Extract the (x, y) coordinate from the center of the cell holding the provided text.  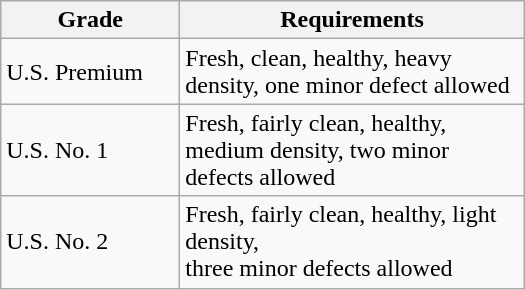
U.S. No. 2 (90, 242)
U.S. No. 1 (90, 150)
Fresh, fairly clean, healthy, light density, three minor defects allowed (352, 242)
Grade (90, 20)
U.S. Premium (90, 72)
Fresh, clean, healthy, heavy density, one minor defect allowed (352, 72)
Fresh, fairly clean, healthy, medium density, two minor defects allowed (352, 150)
Requirements (352, 20)
